Capture the cell that displays the provided text and extract its (x, y) central coordinate. 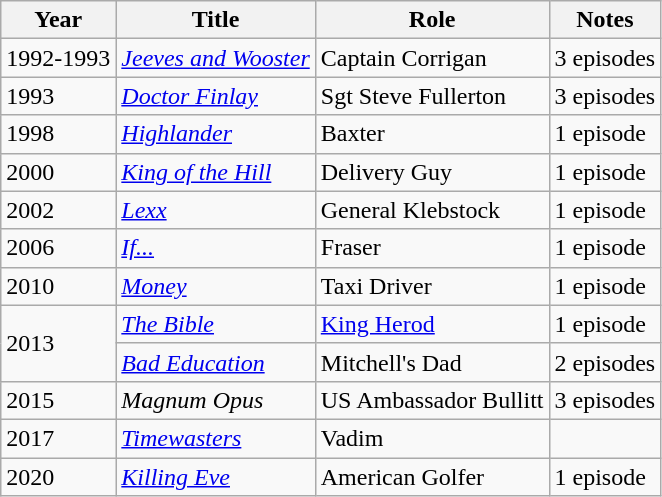
Fraser (432, 248)
Mitchell's Dad (432, 362)
Doctor Finlay (216, 96)
King Herod (432, 324)
2010 (58, 286)
2 episodes (605, 362)
2015 (58, 400)
2017 (58, 438)
1993 (58, 96)
2006 (58, 248)
Killing Eve (216, 477)
General Klebstock (432, 210)
American Golfer (432, 477)
If... (216, 248)
Lexx (216, 210)
Notes (605, 20)
Sgt Steve Fullerton (432, 96)
Title (216, 20)
1992-1993 (58, 58)
The Bible (216, 324)
Baxter (432, 134)
Bad Education (216, 362)
Vadim (432, 438)
Year (58, 20)
2002 (58, 210)
Jeeves and Wooster (216, 58)
Captain Corrigan (432, 58)
Highlander (216, 134)
King of the Hill (216, 172)
Taxi Driver (432, 286)
1998 (58, 134)
Delivery Guy (432, 172)
2013 (58, 343)
Role (432, 20)
2020 (58, 477)
Magnum Opus (216, 400)
Money (216, 286)
2000 (58, 172)
Timewasters (216, 438)
US Ambassador Bullitt (432, 400)
